Provide the (X, Y) coordinate of the cell's center where the given text is located.  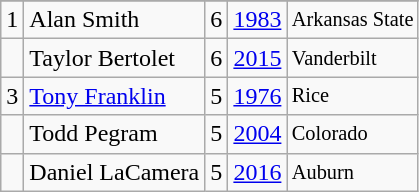
Daniel LaCamera (114, 172)
Todd Pegram (114, 134)
Rice (352, 96)
1976 (258, 96)
2004 (258, 134)
Arkansas State (352, 20)
3 (12, 96)
Taylor Bertolet (114, 58)
Tony Franklin (114, 96)
2015 (258, 58)
1983 (258, 20)
Alan Smith (114, 20)
Auburn (352, 172)
1 (12, 20)
2016 (258, 172)
Colorado (352, 134)
Vanderbilt (352, 58)
